Scan for the cell matching the given text and deliver its (x, y) coordinate at center. 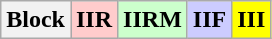
IIF (209, 20)
IIRM (153, 20)
Block (36, 20)
IIR (94, 20)
III (252, 20)
